Determine the (x, y) coordinate at the center of the cell enclosing the given text.  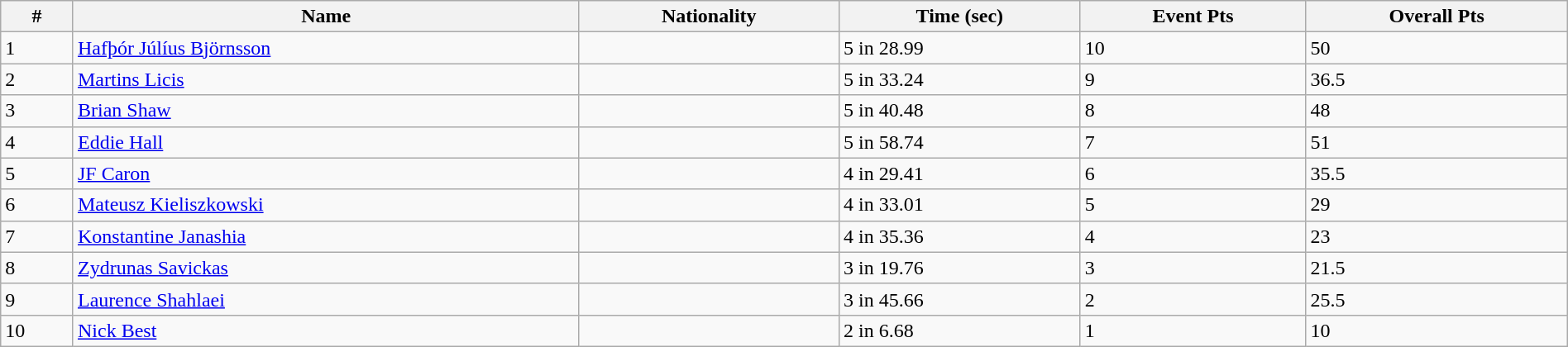
5 in 40.48 (960, 111)
Name (326, 17)
Martins Licis (326, 79)
Mateusz Kieliszkowski (326, 205)
Zydrunas Savickas (326, 268)
50 (1437, 48)
3 in 19.76 (960, 268)
# (37, 17)
4 in 33.01 (960, 205)
Event Pts (1193, 17)
51 (1437, 142)
4 in 35.36 (960, 236)
21.5 (1437, 268)
2 in 6.68 (960, 330)
Time (sec) (960, 17)
35.5 (1437, 173)
23 (1437, 236)
Hafþór Júlíus Björnsson (326, 48)
Brian Shaw (326, 111)
Laurence Shahlaei (326, 299)
Nick Best (326, 330)
5 in 28.99 (960, 48)
36.5 (1437, 79)
25.5 (1437, 299)
3 in 45.66 (960, 299)
Nationality (710, 17)
Eddie Hall (326, 142)
29 (1437, 205)
48 (1437, 111)
4 in 29.41 (960, 173)
Konstantine Janashia (326, 236)
Overall Pts (1437, 17)
5 in 33.24 (960, 79)
JF Caron (326, 173)
5 in 58.74 (960, 142)
